Find where the given text appears and provide that cell's center as [X, Y] coordinate. 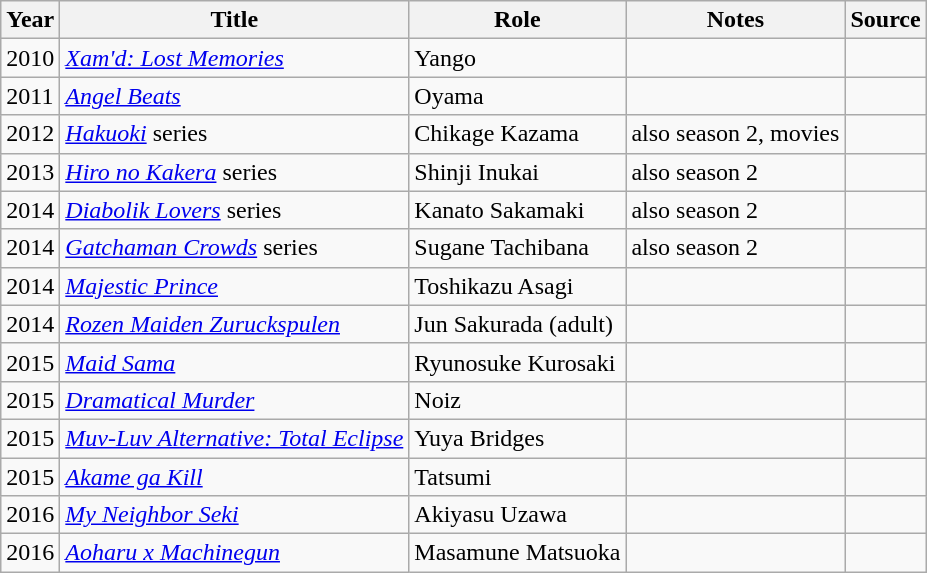
Shinji Inukai [518, 172]
Masamune Matsuoka [518, 553]
Jun Sakurada (adult) [518, 324]
2011 [30, 96]
2013 [30, 172]
Source [886, 20]
Hakuoki series [234, 134]
Akame ga Kill [234, 477]
My Neighbor Seki [234, 515]
Majestic Prince [234, 286]
Ryunosuke Kurosaki [518, 362]
Year [30, 20]
Dramatical Murder [234, 400]
Kanato Sakamaki [518, 210]
Noiz [518, 400]
Notes [736, 20]
Muv-Luv Alternative: Total Eclipse [234, 438]
Gatchaman Crowds series [234, 248]
Oyama [518, 96]
Maid Sama [234, 362]
Akiyasu Uzawa [518, 515]
2012 [30, 134]
Toshikazu Asagi [518, 286]
Title [234, 20]
Yuya Bridges [518, 438]
Hiro no Kakera series [234, 172]
also season 2, movies [736, 134]
Angel Beats [234, 96]
Tatsumi [518, 477]
Sugane Tachibana [518, 248]
Rozen Maiden Zuruckspulen [234, 324]
2010 [30, 58]
Xam'd: Lost Memories [234, 58]
Role [518, 20]
Chikage Kazama [518, 134]
Aoharu x Machinegun [234, 553]
Yango [518, 58]
Diabolik Lovers series [234, 210]
